Locate the cell with the specified text and output its [x, y] center coordinate. 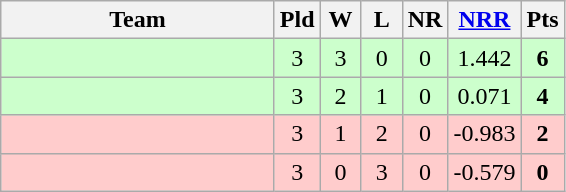
6 [542, 58]
NR [425, 20]
-0.983 [484, 134]
L [382, 20]
Pld [297, 20]
Team [138, 20]
0.071 [484, 96]
4 [542, 96]
W [340, 20]
NRR [484, 20]
1.442 [484, 58]
Pts [542, 20]
-0.579 [484, 172]
